Find where the given text appears and provide that cell's center as (X, Y) coordinate. 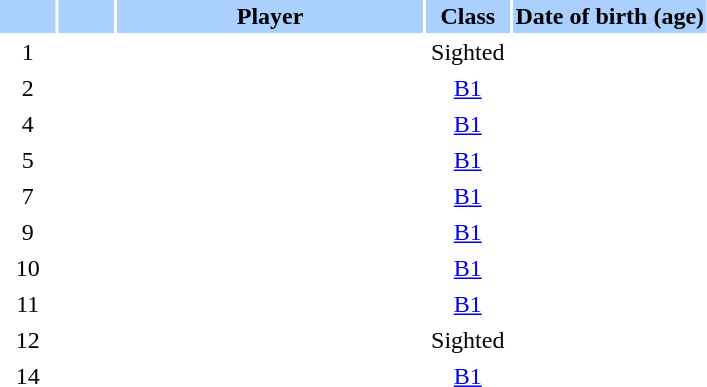
2 (28, 88)
Date of birth (age) (610, 16)
10 (28, 268)
11 (28, 304)
1 (28, 52)
Class (468, 16)
Player (270, 16)
7 (28, 196)
4 (28, 124)
5 (28, 160)
9 (28, 232)
12 (28, 340)
